Provide the [X, Y] coordinate of the cell's center where the given text is located.  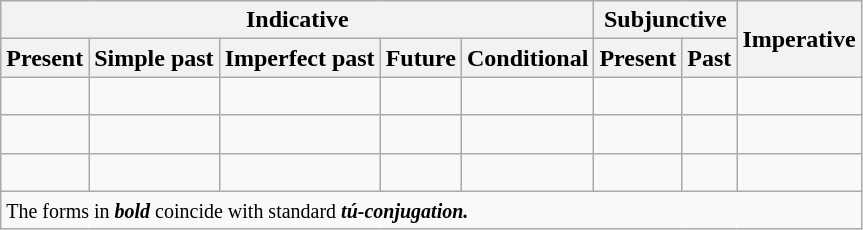
The forms in bold coincide with standard tú-conjugation. [431, 210]
Subjunctive [666, 20]
Past [710, 58]
Indicative [298, 20]
Future [420, 58]
Simple past [154, 58]
Imperative [799, 39]
Conditional [527, 58]
Imperfect past [300, 58]
